Find where the given text appears and provide that cell's center as [X, Y] coordinate. 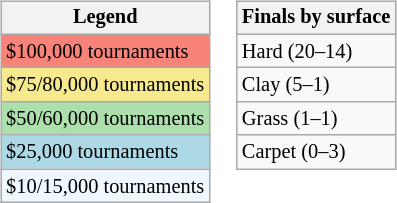
$100,000 tournaments [105, 51]
$75/80,000 tournaments [105, 85]
Grass (1–1) [316, 119]
Hard (20–14) [316, 51]
$50/60,000 tournaments [105, 119]
$10/15,000 tournaments [105, 186]
Finals by surface [316, 18]
$25,000 tournaments [105, 152]
Legend [105, 18]
Carpet (0–3) [316, 152]
Clay (5–1) [316, 85]
